Pinpoint the cell where the given text exists, returning its [x, y] midpoint coordinate. 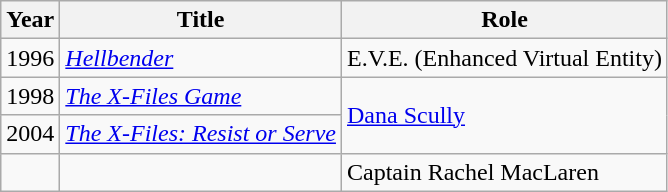
The X-Files Game [201, 96]
Dana Scully [504, 115]
Title [201, 20]
2004 [30, 134]
E.V.E. (Enhanced Virtual Entity) [504, 58]
Role [504, 20]
Captain Rachel MacLaren [504, 172]
1998 [30, 96]
The X-Files: Resist or Serve [201, 134]
Year [30, 20]
1996 [30, 58]
Hellbender [201, 58]
